Capture the cell that displays the provided text and extract its (x, y) central coordinate. 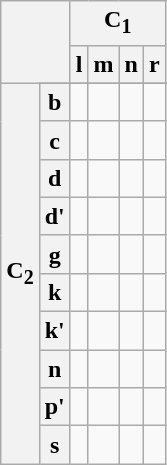
m (104, 64)
C2 (20, 274)
s (54, 445)
C1 (118, 23)
r (154, 64)
p' (54, 407)
k (54, 292)
g (54, 254)
d (54, 178)
b (54, 102)
c (54, 140)
d' (54, 216)
k' (54, 331)
l (79, 64)
